Find where the given text appears and provide that cell's center as (X, Y) coordinate. 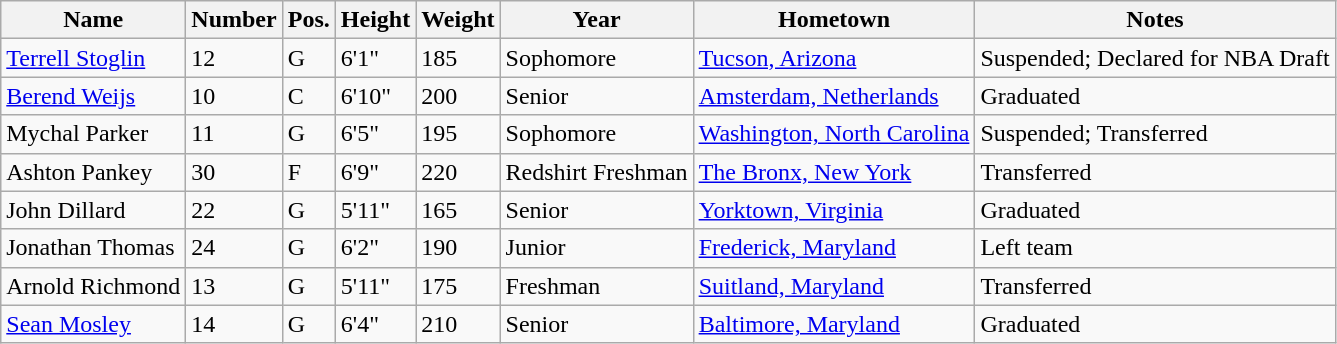
11 (234, 134)
Amsterdam, Netherlands (834, 96)
Suitland, Maryland (834, 286)
22 (234, 210)
C (308, 96)
Baltimore, Maryland (834, 324)
Redshirt Freshman (596, 172)
Washington, North Carolina (834, 134)
6'4" (375, 324)
Ashton Pankey (94, 172)
24 (234, 248)
Height (375, 20)
Tucson, Arizona (834, 58)
Junior (596, 248)
Jonathan Thomas (94, 248)
The Bronx, New York (834, 172)
Pos. (308, 20)
Suspended; Transferred (1155, 134)
195 (458, 134)
F (308, 172)
6'9" (375, 172)
Year (596, 20)
Freshman (596, 286)
190 (458, 248)
13 (234, 286)
200 (458, 96)
Berend Weijs (94, 96)
30 (234, 172)
175 (458, 286)
Yorktown, Virginia (834, 210)
Hometown (834, 20)
Number (234, 20)
185 (458, 58)
6'1" (375, 58)
John Dillard (94, 210)
Sean Mosley (94, 324)
14 (234, 324)
Weight (458, 20)
165 (458, 210)
Notes (1155, 20)
Frederick, Maryland (834, 248)
Left team (1155, 248)
Terrell Stoglin (94, 58)
Suspended; Declared for NBA Draft (1155, 58)
Name (94, 20)
6'2" (375, 248)
Mychal Parker (94, 134)
10 (234, 96)
12 (234, 58)
220 (458, 172)
6'5" (375, 134)
6'10" (375, 96)
Arnold Richmond (94, 286)
210 (458, 324)
